Locate the cell with the specified text and output its (X, Y) center coordinate. 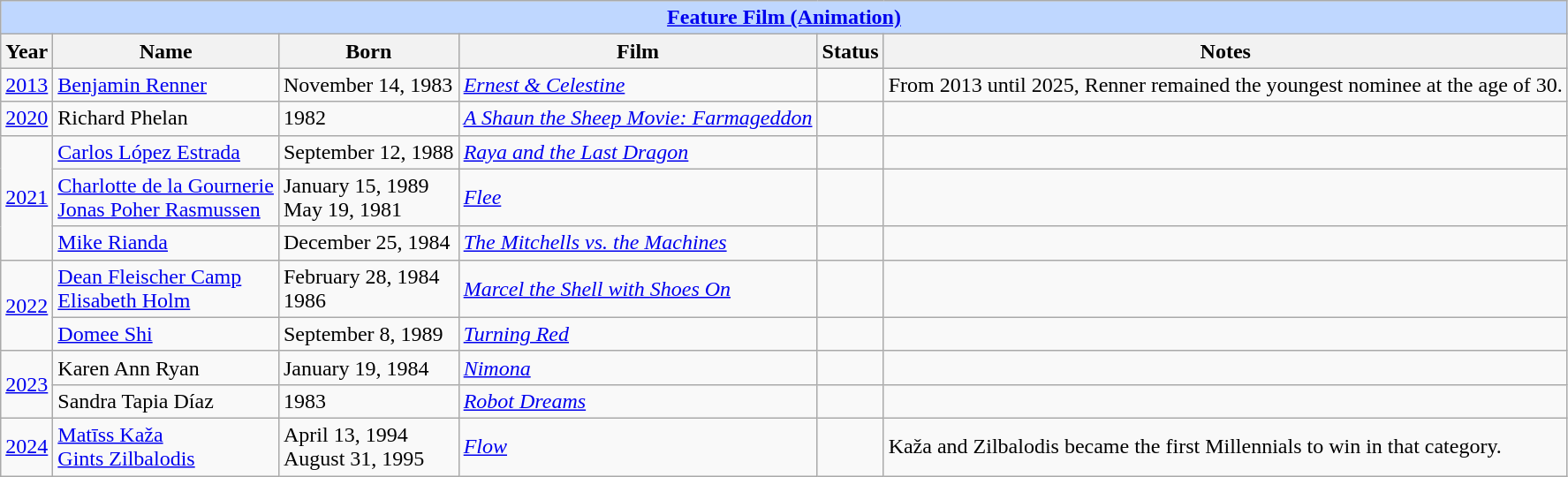
1982 (368, 118)
Nimona (638, 367)
January 19, 1984 (368, 367)
November 14, 1983 (368, 85)
February 28, 19841986 (368, 288)
Matīss KažaGints Zilbalodis (166, 447)
Film (638, 51)
September 12, 1988 (368, 152)
Flee (638, 198)
2023 (27, 384)
A Shaun the Sheep Movie: Farmageddon (638, 118)
April 13, 1994August 31, 1995 (368, 447)
Name (166, 51)
Status (850, 51)
January 15, 1989May 19, 1981 (368, 198)
December 25, 1984 (368, 243)
2021 (27, 198)
September 8, 1989 (368, 334)
Turning Red (638, 334)
Richard Phelan (166, 118)
Dean Fleischer CampElisabeth Holm (166, 288)
Mike Rianda (166, 243)
2022 (27, 306)
Raya and the Last Dragon (638, 152)
Marcel the Shell with Shoes On (638, 288)
Benjamin Renner (166, 85)
Flow (638, 447)
Year (27, 51)
Carlos López Estrada (166, 152)
Robot Dreams (638, 401)
2013 (27, 85)
2020 (27, 118)
Sandra Tapia Díaz (166, 401)
Born (368, 51)
Domee Shi (166, 334)
Notes (1225, 51)
Feature Film (Animation) (784, 18)
Karen Ann Ryan (166, 367)
1983 (368, 401)
From 2013 until 2025, Renner remained the youngest nominee at the age of 30. (1225, 85)
2024 (27, 447)
Charlotte de la GournerieJonas Poher Rasmussen (166, 198)
The Mitchells vs. the Machines (638, 243)
Ernest & Celestine (638, 85)
Kaža and Zilbalodis became the first Millennials to win in that category. (1225, 447)
